Locate the cell with the specified text and output its [X, Y] center coordinate. 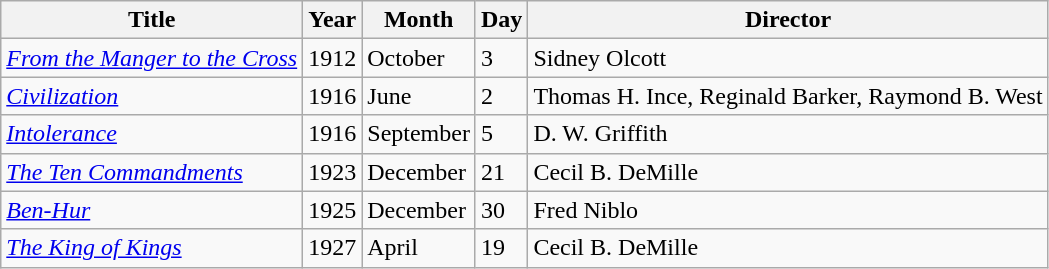
1912 [332, 58]
Director [788, 20]
Fred Niblo [788, 210]
5 [501, 134]
1923 [332, 172]
Ben-Hur [152, 210]
April [419, 248]
Civilization [152, 96]
Month [419, 20]
Thomas H. Ince, Reginald Barker, Raymond B. West [788, 96]
June [419, 96]
September [419, 134]
Title [152, 20]
Sidney Olcott [788, 58]
30 [501, 210]
1925 [332, 210]
3 [501, 58]
Year [332, 20]
Day [501, 20]
The King of Kings [152, 248]
Intolerance [152, 134]
D. W. Griffith [788, 134]
From the Manger to the Cross [152, 58]
1927 [332, 248]
October [419, 58]
The Ten Commandments [152, 172]
19 [501, 248]
2 [501, 96]
21 [501, 172]
